Determine the [x, y] coordinate at the center of the cell enclosing the given text.  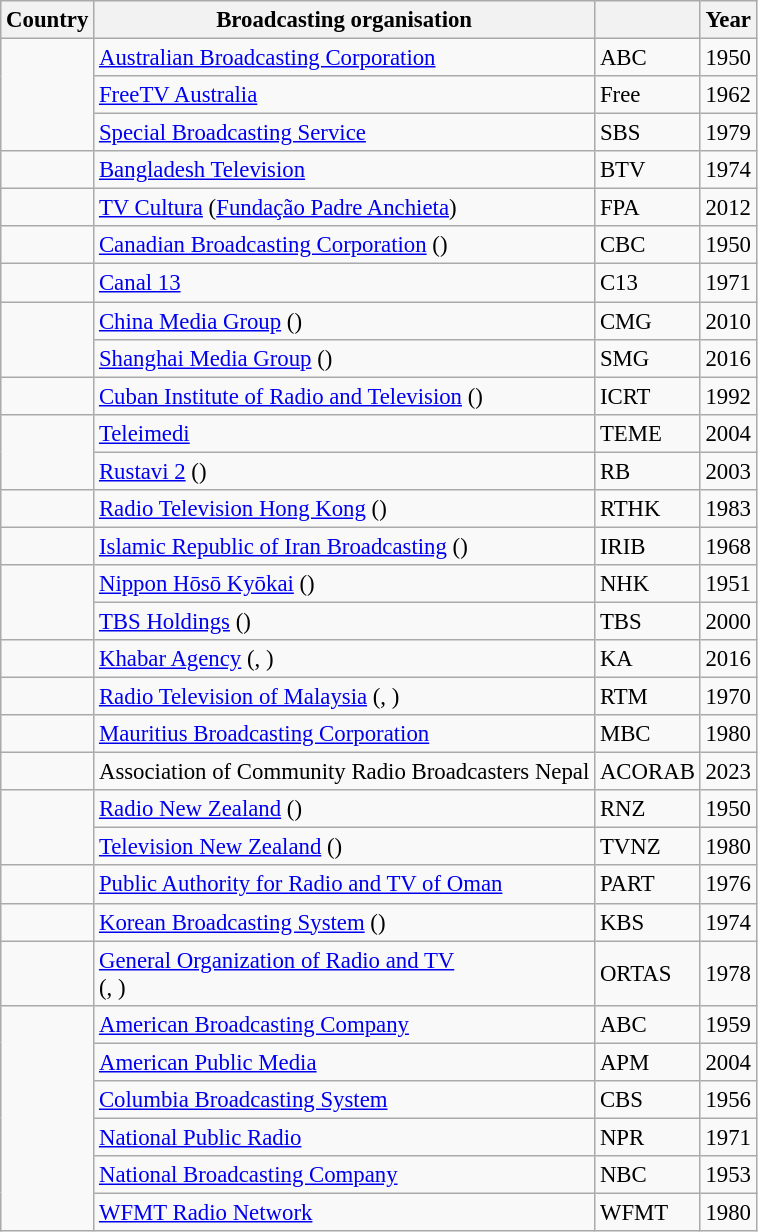
Public Authority for Radio and TV of Oman [344, 885]
Canadian Broadcasting Corporation () [344, 245]
Year [728, 20]
BTV [648, 170]
1978 [728, 974]
Rustavi 2 () [344, 471]
2012 [728, 208]
APM [648, 1062]
Cuban Institute of Radio and Television () [344, 396]
FPA [648, 208]
CBC [648, 245]
1953 [728, 1175]
1962 [728, 95]
1956 [728, 1100]
NHK [648, 584]
SBS [648, 133]
RNZ [648, 809]
General Organization of Radio and TV(, ) [344, 974]
1983 [728, 509]
1951 [728, 584]
CMG [648, 321]
WFMT Radio Network [344, 1212]
1959 [728, 1024]
Korean Broadcasting System () [344, 922]
National Broadcasting Company [344, 1175]
Khabar Agency (, ) [344, 659]
TBS [648, 621]
Special Broadcasting Service [344, 133]
FreeTV Australia [344, 95]
National Public Radio [344, 1137]
RB [648, 471]
TBS Holdings () [344, 621]
SMG [648, 358]
Islamic Republic of Iran Broadcasting () [344, 546]
American Public Media [344, 1062]
TV Cultura (Fundação Padre Anchieta) [344, 208]
Association of Community Radio Broadcasters Nepal [344, 772]
NBC [648, 1175]
RTHK [648, 509]
1976 [728, 885]
KA [648, 659]
CBS [648, 1100]
Country [48, 20]
2003 [728, 471]
Free [648, 95]
Columbia Broadcasting System [344, 1100]
Teleimedi [344, 433]
Radio New Zealand () [344, 809]
TEME [648, 433]
1979 [728, 133]
WFMT [648, 1212]
2000 [728, 621]
2010 [728, 321]
PART [648, 885]
RTM [648, 697]
1992 [728, 396]
IRIB [648, 546]
2023 [728, 772]
Canal 13 [344, 283]
1968 [728, 546]
TVNZ [648, 847]
Radio Television Hong Kong () [344, 509]
Broadcasting organisation [344, 20]
Australian Broadcasting Corporation [344, 58]
Radio Television of Malaysia (, ) [344, 697]
C13 [648, 283]
American Broadcasting Company [344, 1024]
MBC [648, 734]
ICRT [648, 396]
Mauritius Broadcasting Corporation [344, 734]
Television New Zealand () [344, 847]
Bangladesh Television [344, 170]
NPR [648, 1137]
KBS [648, 922]
1970 [728, 697]
Shanghai Media Group () [344, 358]
Nippon Hōsō Kyōkai () [344, 584]
ORTAS [648, 974]
China Media Group () [344, 321]
ACORAB [648, 772]
